From the cell containing the given text, extract its center point as [X, Y] coordinate. 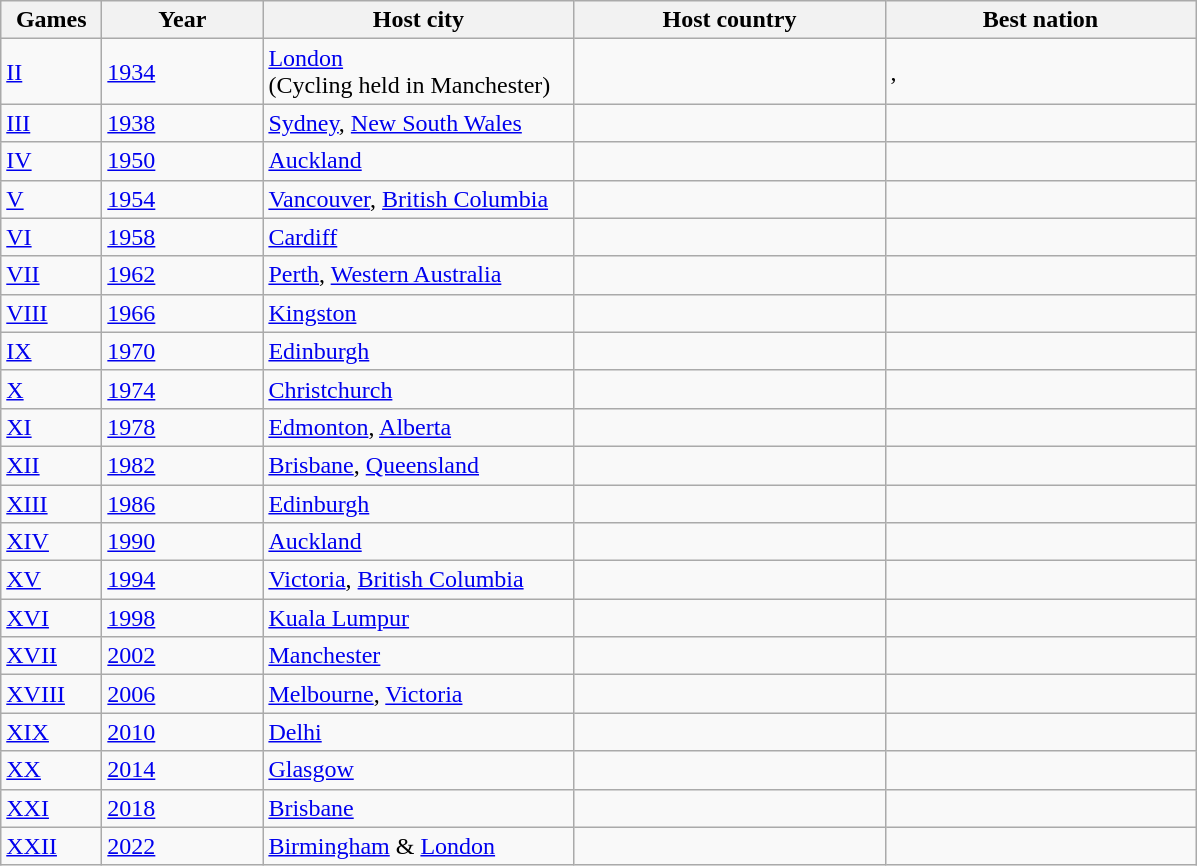
XIV [52, 542]
XIX [52, 732]
Edmonton, Alberta [418, 427]
Perth, Western Australia [418, 275]
1966 [182, 313]
Best nation [1040, 20]
2014 [182, 770]
XVII [52, 656]
Host city [418, 20]
1990 [182, 542]
1970 [182, 351]
Brisbane [418, 808]
IV [52, 161]
Manchester [418, 656]
Delhi [418, 732]
1974 [182, 389]
2006 [182, 694]
Melbourne, Victoria [418, 694]
Birmingham & London [418, 846]
1978 [182, 427]
Year [182, 20]
Games [52, 20]
Brisbane, Queensland [418, 465]
2002 [182, 656]
Victoria, British Columbia [418, 580]
Cardiff [418, 237]
1938 [182, 123]
1986 [182, 503]
1994 [182, 580]
XIII [52, 503]
1950 [182, 161]
VII [52, 275]
XX [52, 770]
Vancouver, British Columbia [418, 199]
Glasgow [418, 770]
1982 [182, 465]
Host country [730, 20]
Sydney, New South Wales [418, 123]
XXII [52, 846]
1958 [182, 237]
Kingston [418, 313]
2022 [182, 846]
III [52, 123]
XXI [52, 808]
XI [52, 427]
XV [52, 580]
VI [52, 237]
XVI [52, 618]
1998 [182, 618]
XVIII [52, 694]
V [52, 199]
London(Cycling held in Manchester) [418, 72]
1934 [182, 72]
2018 [182, 808]
Christchurch [418, 389]
VIII [52, 313]
1954 [182, 199]
II [52, 72]
, [1040, 72]
1962 [182, 275]
2010 [182, 732]
Kuala Lumpur [418, 618]
IX [52, 351]
XII [52, 465]
X [52, 389]
